From the cell containing the given text, extract its center point as [x, y] coordinate. 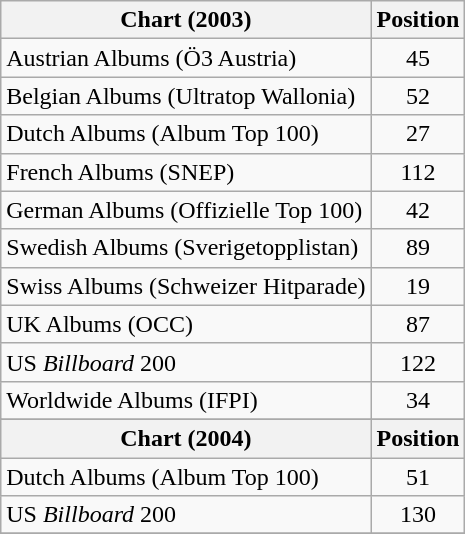
Chart (2003) [186, 20]
Chart (2004) [186, 438]
German Albums (Offizielle Top 100) [186, 210]
UK Albums (OCC) [186, 324]
French Albums (SNEP) [186, 172]
51 [418, 477]
122 [418, 362]
52 [418, 96]
Worldwide Albums (IFPI) [186, 400]
Swedish Albums (Sverigetopplistan) [186, 248]
112 [418, 172]
27 [418, 134]
89 [418, 248]
42 [418, 210]
34 [418, 400]
Swiss Albums (Schweizer Hitparade) [186, 286]
Austrian Albums (Ö3 Austria) [186, 58]
45 [418, 58]
19 [418, 286]
87 [418, 324]
Belgian Albums (Ultratop Wallonia) [186, 96]
130 [418, 515]
